Scan for the cell matching the given text and deliver its [x, y] coordinate at center. 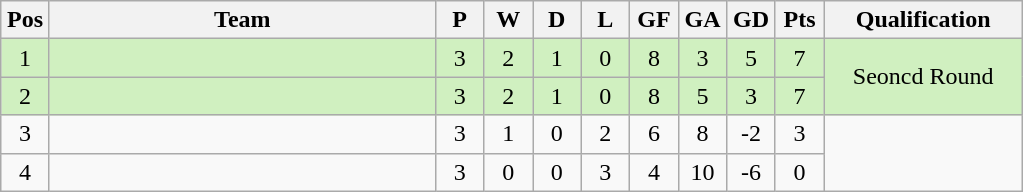
Team [242, 20]
L [606, 20]
Pts [800, 20]
6 [654, 134]
GA [702, 20]
W [508, 20]
-6 [752, 172]
GF [654, 20]
-2 [752, 134]
10 [702, 172]
D [556, 20]
P [460, 20]
GD [752, 20]
Seoncd Round [924, 77]
Pos [26, 20]
Qualification [924, 20]
